Extract the (X, Y) coordinate from the center of the cell holding the provided text.  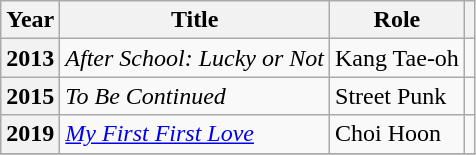
My First First Love (195, 134)
Year (30, 20)
Kang Tae-oh (398, 58)
To Be Continued (195, 96)
After School: Lucky or Not (195, 58)
Choi Hoon (398, 134)
Role (398, 20)
Title (195, 20)
Street Punk (398, 96)
2015 (30, 96)
2013 (30, 58)
2019 (30, 134)
